Locate the cell with the specified text and output its [x, y] center coordinate. 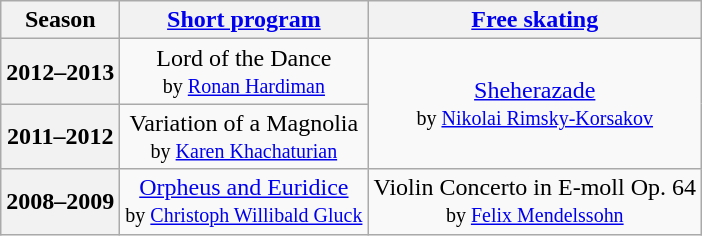
Orpheus and Euridice by Christoph Willibald Gluck [244, 202]
Free skating [535, 20]
Variation of a Magnolia by Karen Khachaturian [244, 136]
2008–2009 [60, 202]
Lord of the Dance by Ronan Hardiman [244, 72]
2011–2012 [60, 136]
2012–2013 [60, 72]
Short program [244, 20]
Violin Concerto in E-moll Op. 64 by Felix Mendelssohn [535, 202]
Sheherazade by Nikolai Rimsky-Korsakov [535, 104]
Season [60, 20]
